Pinpoint the cell where the given text exists, returning its [x, y] midpoint coordinate. 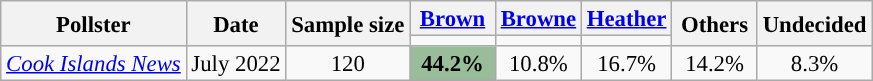
Pollster [94, 24]
8.3% [814, 64]
16.7% [626, 64]
Date [236, 24]
July 2022 [236, 64]
Cook Islands News [94, 64]
44.2% [453, 64]
10.8% [538, 64]
Others [715, 24]
120 [348, 64]
14.2% [715, 64]
Sample size [348, 24]
Browne [538, 18]
Undecided [814, 24]
Brown [453, 18]
Heather [626, 18]
